Capture the cell that displays the provided text and extract its [x, y] central coordinate. 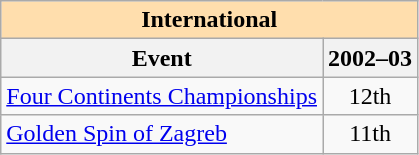
2002–03 [370, 58]
Four Continents Championships [162, 96]
11th [370, 134]
Event [162, 58]
Golden Spin of Zagreb [162, 134]
12th [370, 96]
International [210, 20]
